Scan for the cell matching the given text and deliver its [X, Y] coordinate at center. 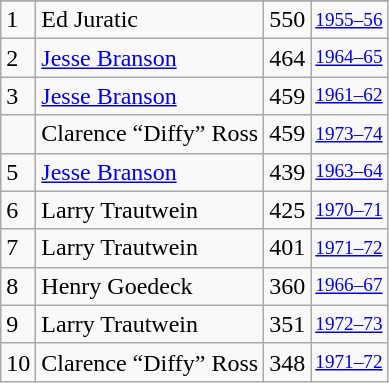
6 [18, 210]
Ed Juratic [150, 20]
5 [18, 172]
550 [288, 20]
9 [18, 324]
1972–73 [349, 324]
425 [288, 210]
1966–67 [349, 286]
401 [288, 248]
7 [18, 248]
2 [18, 58]
1973–74 [349, 134]
360 [288, 286]
1955–56 [349, 20]
351 [288, 324]
10 [18, 362]
348 [288, 362]
1964–65 [349, 58]
3 [18, 96]
464 [288, 58]
Henry Goedeck [150, 286]
1963–64 [349, 172]
8 [18, 286]
1970–71 [349, 210]
1 [18, 20]
439 [288, 172]
1961–62 [349, 96]
